For the text-containing cell, return its midpoint in (X, Y) coordinate format. 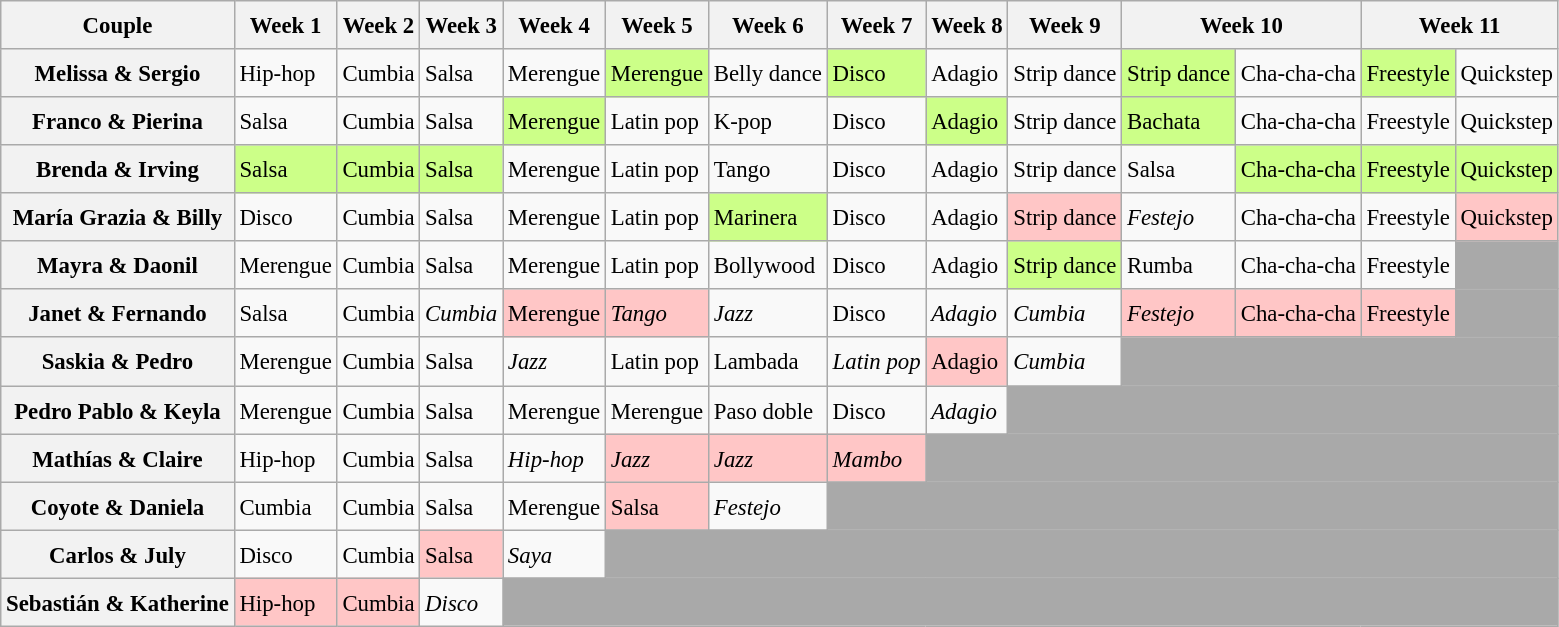
Paso doble (768, 410)
Mayra & Daonil (118, 265)
Week 2 (378, 25)
Carlos & July (118, 554)
Week 10 (1242, 25)
Marinera (768, 217)
María Grazia & Billy (118, 217)
Week 7 (876, 25)
Franco & Pierina (118, 121)
Saskia & Pedro (118, 362)
Bachata (1179, 121)
Week 11 (1460, 25)
Week 3 (462, 25)
Pedro Pablo & Keyla (118, 410)
Week 1 (286, 25)
Couple (118, 25)
Week 5 (658, 25)
Sebastián & Katherine (118, 602)
Melissa & Sergio (118, 73)
Brenda & Irving (118, 169)
Belly dance (768, 73)
Week 6 (768, 25)
Rumba (1179, 265)
Bollywood (768, 265)
Lambada (768, 362)
Mathías & Claire (118, 458)
Janet & Fernando (118, 314)
Coyote & Daniela (118, 506)
Week 8 (967, 25)
K-pop (768, 121)
Week 9 (1065, 25)
Saya (554, 554)
Week 4 (554, 25)
Mambo (876, 458)
